Extract the [X, Y] coordinate from the center of the cell holding the provided text.  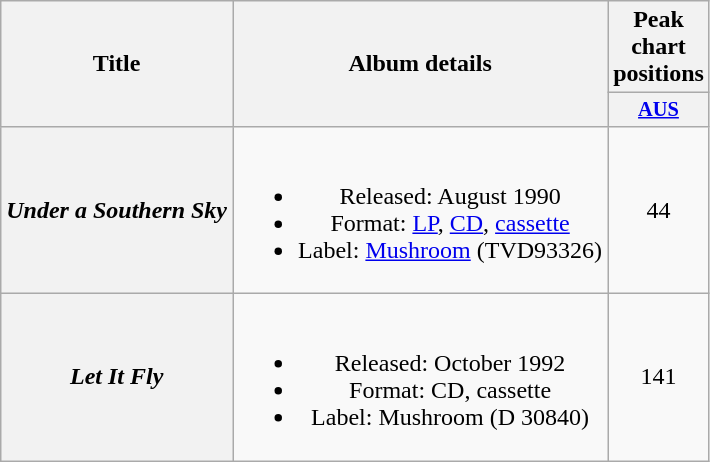
Peak chart positions [659, 47]
Under a Southern Sky [117, 210]
Album details [420, 64]
Released: October 1992Format: CD, cassetteLabel: Mushroom (D 30840) [420, 378]
Released: August 1990Format: LP, CD, cassetteLabel: Mushroom (TVD93326) [420, 210]
44 [659, 210]
AUS [659, 110]
Title [117, 64]
Let It Fly [117, 378]
141 [659, 378]
